Find where the given text appears and provide that cell's center as [x, y] coordinate. 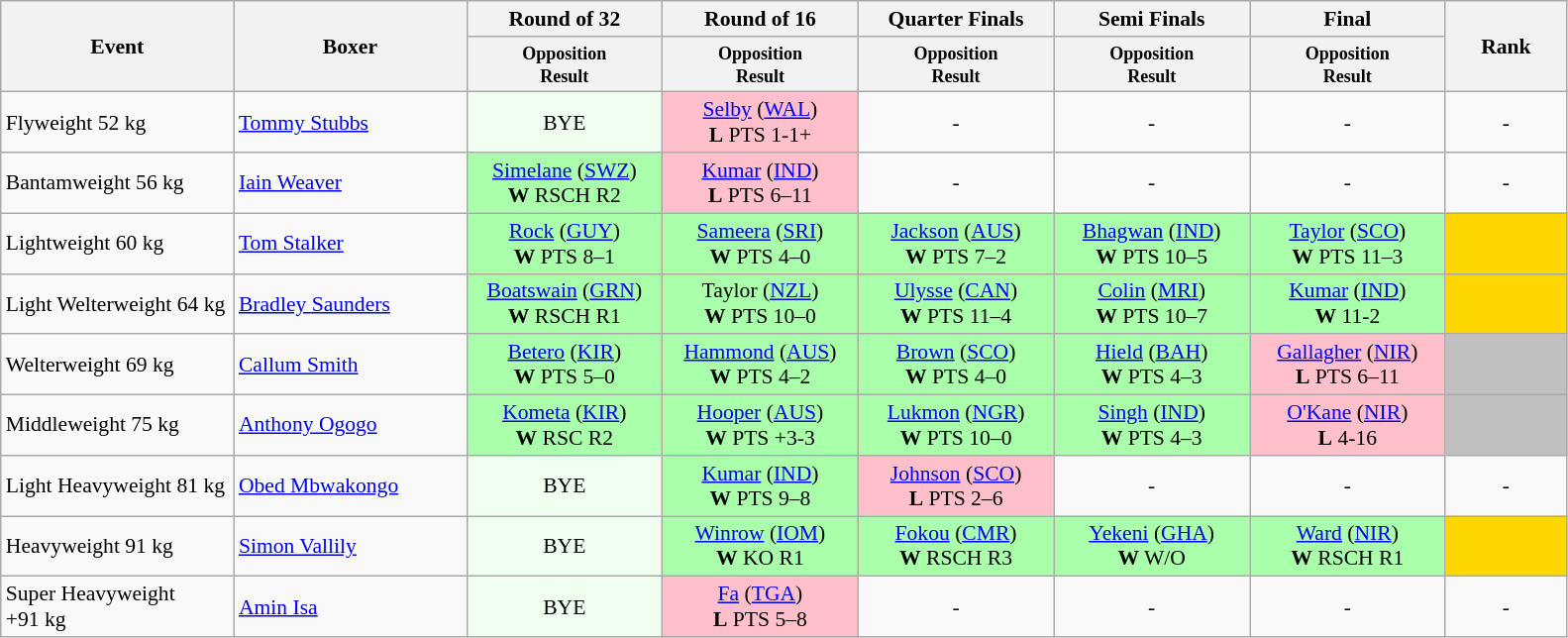
Boxer [351, 47]
Callum Smith [351, 365]
Tom Stalker [351, 244]
Heavyweight 91 kg [117, 547]
Bradley Saunders [351, 303]
Sameera (SRI)W PTS 4–0 [761, 244]
Iain Weaver [351, 182]
Bantamweight 56 kg [117, 182]
Ulysse (CAN)W PTS 11–4 [956, 303]
Light Heavyweight 81 kg [117, 485]
Betero (KIR)W PTS 5–0 [565, 365]
Gallagher (NIR)L PTS 6–11 [1348, 365]
Hammond (AUS)W PTS 4–2 [761, 365]
Round of 32 [565, 19]
Taylor (SCO)W PTS 11–3 [1348, 244]
Johnson (SCO)L PTS 2–6 [956, 485]
Taylor (NZL)W PTS 10–0 [761, 303]
Singh (IND)W PTS 4–3 [1152, 426]
Event [117, 47]
Tommy Stubbs [351, 123]
Round of 16 [761, 19]
Quarter Finals [956, 19]
Kumar (IND)L PTS 6–11 [761, 182]
Final [1348, 19]
Lukmon (NGR)W PTS 10–0 [956, 426]
Jackson (AUS)W PTS 7–2 [956, 244]
Kometa (KIR)W RSC R2 [565, 426]
Rock (GUY)W PTS 8–1 [565, 244]
Colin (MRI)W PTS 10–7 [1152, 303]
Super Heavyweight +91 kg [117, 606]
Boatswain (GRN)W RSCH R1 [565, 303]
Hield (BAH)W PTS 4–3 [1152, 365]
Anthony Ogogo [351, 426]
O'Kane (NIR)L 4-16 [1348, 426]
Kumar (IND)W PTS 9–8 [761, 485]
Ward (NIR)W RSCH R1 [1348, 547]
Hooper (AUS)W PTS +3-3 [761, 426]
Obed Mbwakongo [351, 485]
Yekeni (GHA)W W/O [1152, 547]
Simelane (SWZ)W RSCH R2 [565, 182]
Light Welterweight 64 kg [117, 303]
Winrow (IOM)W KO R1 [761, 547]
Semi Finals [1152, 19]
Kumar (IND)W 11-2 [1348, 303]
Selby (WAL)L PTS 1-1+ [761, 123]
Middleweight 75 kg [117, 426]
Brown (SCO)W PTS 4–0 [956, 365]
Bhagwan (IND)W PTS 10–5 [1152, 244]
Rank [1506, 47]
Fokou (CMR)W RSCH R3 [956, 547]
Fa (TGA)L PTS 5–8 [761, 606]
Simon Vallily [351, 547]
Lightweight 60 kg [117, 244]
Flyweight 52 kg [117, 123]
Amin Isa [351, 606]
Welterweight 69 kg [117, 365]
